Capture the cell that displays the provided text and extract its [X, Y] central coordinate. 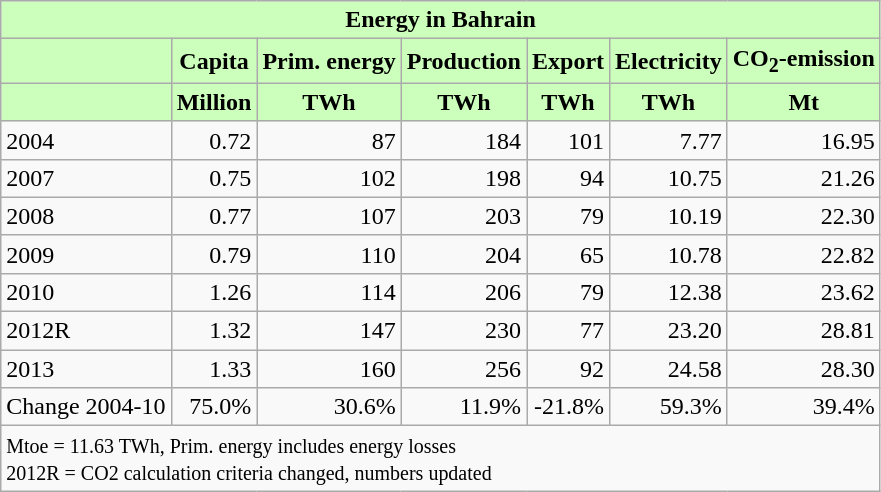
28.30 [804, 369]
147 [329, 331]
2009 [86, 254]
CO2-emission [804, 61]
75.0% [214, 407]
256 [464, 369]
Prim. energy [329, 61]
2004 [86, 140]
12.38 [669, 292]
-21.8% [568, 407]
206 [464, 292]
2010 [86, 292]
230 [464, 331]
Export [568, 61]
59.3% [669, 407]
10.19 [669, 216]
16.95 [804, 140]
24.58 [669, 369]
7.77 [669, 140]
94 [568, 178]
184 [464, 140]
Million [214, 102]
Capita [214, 61]
2013 [86, 369]
0.77 [214, 216]
22.82 [804, 254]
23.20 [669, 331]
204 [464, 254]
102 [329, 178]
203 [464, 216]
65 [568, 254]
2008 [86, 216]
1.32 [214, 331]
114 [329, 292]
30.6% [329, 407]
0.72 [214, 140]
22.30 [804, 216]
Energy in Bahrain [441, 20]
23.62 [804, 292]
Change 2004-10 [86, 407]
107 [329, 216]
10.78 [669, 254]
39.4% [804, 407]
198 [464, 178]
87 [329, 140]
11.9% [464, 407]
21.26 [804, 178]
Electricity [669, 61]
92 [568, 369]
Mt [804, 102]
110 [329, 254]
2012R [86, 331]
77 [568, 331]
10.75 [669, 178]
Mtoe = 11.63 TWh, Prim. energy includes energy losses 2012R = CO2 calculation criteria changed, numbers updated [441, 458]
0.79 [214, 254]
1.26 [214, 292]
1.33 [214, 369]
160 [329, 369]
2007 [86, 178]
28.81 [804, 331]
0.75 [214, 178]
101 [568, 140]
Production [464, 61]
